Capture the cell that displays the provided text and extract its [X, Y] central coordinate. 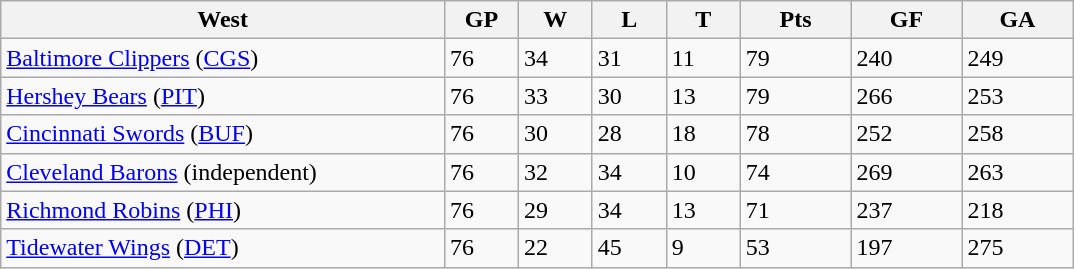
Cincinnati Swords (BUF) [223, 134]
29 [555, 210]
T [703, 20]
Pts [796, 20]
Hershey Bears (PIT) [223, 96]
Baltimore Clippers (CGS) [223, 58]
West [223, 20]
L [629, 20]
GP [481, 20]
Tidewater Wings (DET) [223, 248]
18 [703, 134]
Richmond Robins (PHI) [223, 210]
218 [1018, 210]
240 [906, 58]
32 [555, 172]
237 [906, 210]
78 [796, 134]
258 [1018, 134]
74 [796, 172]
Cleveland Barons (independent) [223, 172]
11 [703, 58]
45 [629, 248]
22 [555, 248]
249 [1018, 58]
266 [906, 96]
GA [1018, 20]
W [555, 20]
263 [1018, 172]
275 [1018, 248]
28 [629, 134]
53 [796, 248]
9 [703, 248]
33 [555, 96]
252 [906, 134]
71 [796, 210]
253 [1018, 96]
269 [906, 172]
10 [703, 172]
GF [906, 20]
197 [906, 248]
31 [629, 58]
